Return [X, Y] of the center of cell containing provided text 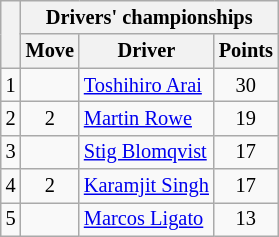
4 [11, 186]
Driver [146, 51]
5 [11, 219]
3 [11, 152]
Drivers' championships [150, 17]
Marcos Ligato [146, 219]
Karamjit Singh [146, 186]
13 [246, 219]
30 [246, 85]
19 [246, 118]
Move [50, 51]
Toshihiro Arai [146, 85]
Stig Blomqvist [146, 152]
1 [11, 85]
Martin Rowe [146, 118]
Points [246, 51]
